Find where the given text appears and provide that cell's center as [X, Y] coordinate. 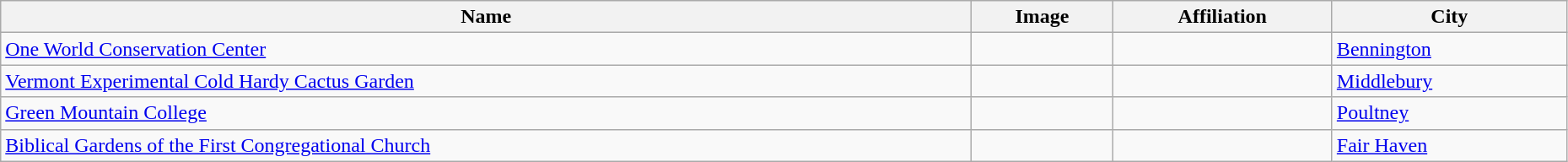
Poultney [1449, 113]
Affiliation [1222, 17]
Fair Haven [1449, 145]
Name [486, 17]
Vermont Experimental Cold Hardy Cactus Garden [486, 81]
Middlebury [1449, 81]
Biblical Gardens of the First Congregational Church [486, 145]
One World Conservation Center [486, 49]
Bennington [1449, 49]
Image [1043, 17]
Green Mountain College [486, 113]
City [1449, 17]
